Scan for the cell matching the given text and deliver its (x, y) coordinate at center. 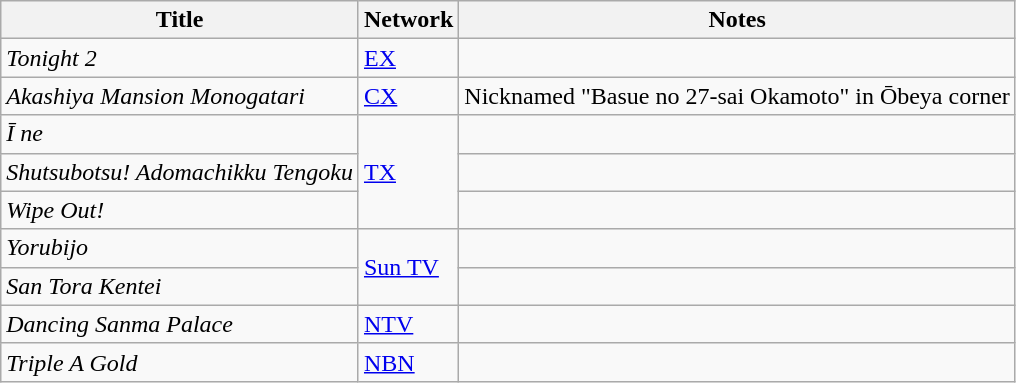
Triple A Gold (180, 362)
Title (180, 20)
Dancing Sanma Palace (180, 324)
CX (408, 96)
Yorubijo (180, 248)
NBN (408, 362)
NTV (408, 324)
Network (408, 20)
Akashiya Mansion Monogatari (180, 96)
Shutsubotsu! Adomachikku Tengoku (180, 172)
EX (408, 58)
Nicknamed "Basue no 27-sai Okamoto" in Ōbeya corner (737, 96)
Tonight 2 (180, 58)
Wipe Out! (180, 210)
San Tora Kentei (180, 286)
TX (408, 172)
Ī ne (180, 134)
Sun TV (408, 267)
Notes (737, 20)
